Scan for the cell matching the given text and deliver its (X, Y) coordinate at center. 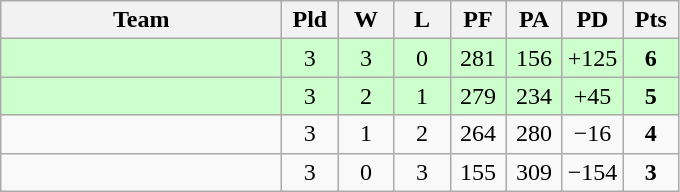
−16 (592, 134)
6 (651, 58)
156 (534, 58)
281 (478, 58)
4 (651, 134)
279 (478, 96)
PD (592, 20)
264 (478, 134)
+125 (592, 58)
280 (534, 134)
+45 (592, 96)
W (366, 20)
−154 (592, 172)
Team (142, 20)
309 (534, 172)
155 (478, 172)
Pld (310, 20)
PA (534, 20)
L (422, 20)
Pts (651, 20)
5 (651, 96)
234 (534, 96)
PF (478, 20)
